Return [x, y] of the center of cell containing provided text 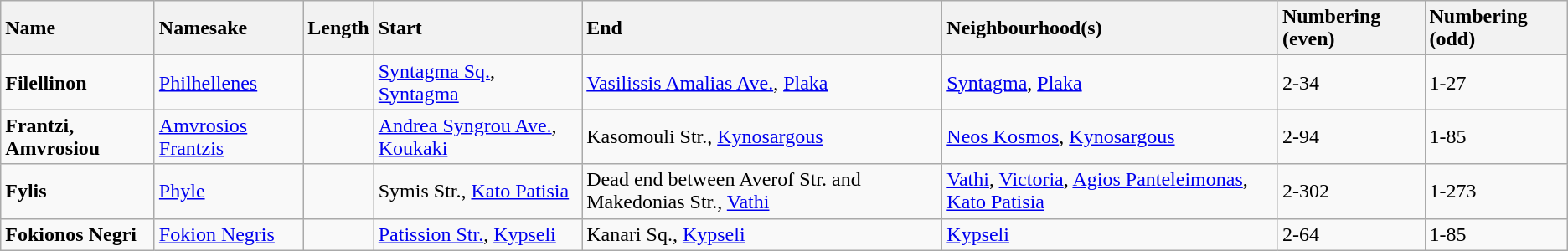
2-94 [1351, 137]
Fylis [78, 191]
Vasilissis Amalias Ave., Plaka [762, 82]
Dead end between Averof Str. and Makedonias Str., Vathi [762, 191]
Fokionos Negri [78, 234]
Philhellenes [228, 82]
Length [338, 28]
Name [78, 28]
Neos Kosmos, Kynosargous [1111, 137]
Phyle [228, 191]
Andrea Syngrou Ave., Koukaki [477, 137]
1-27 [1496, 82]
2-302 [1351, 191]
Syntagma, Plaka [1111, 82]
Amvrosios Frantzis [228, 137]
Patission Str., Kypseli [477, 234]
Numbering (even) [1351, 28]
Fokion Negris [228, 234]
Filellinon [78, 82]
Kasomouli Str., Kynosargous [762, 137]
Numbering (odd) [1496, 28]
1-273 [1496, 191]
Symis Str., Kato Patisia [477, 191]
Neighbourhood(s) [1111, 28]
Start [477, 28]
2-64 [1351, 234]
Vathi, Victoria, Agios Panteleimonas, Kato Patisia [1111, 191]
Namesake [228, 28]
End [762, 28]
Kypseli [1111, 234]
Frantzi, Amvrosiou [78, 137]
Kanari Sq., Kypseli [762, 234]
Syntagma Sq., Syntagma [477, 82]
2-34 [1351, 82]
